Extract the [X, Y] coordinate from the center of the cell holding the provided text.  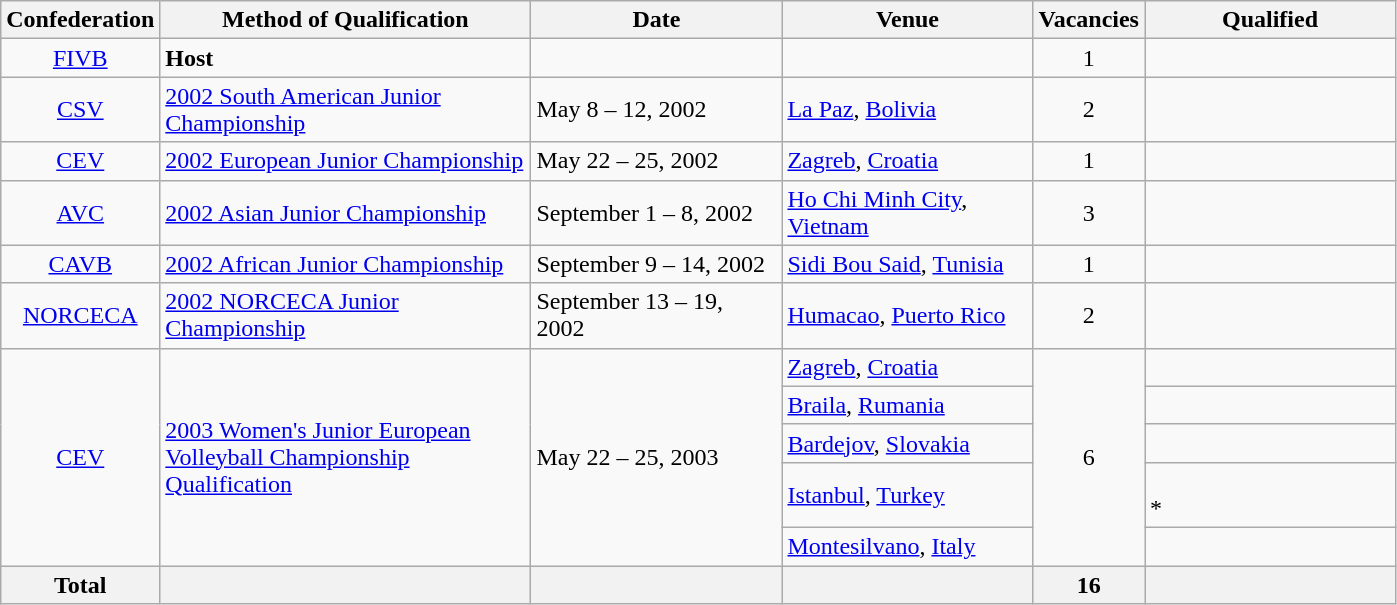
2003 Women's Junior European Volleyball Championship Qualification [346, 456]
May 8 – 12, 2002 [656, 110]
CSV [80, 110]
May 22 – 25, 2002 [656, 161]
2002 NORCECA Junior Championship [346, 316]
NORCECA [80, 316]
Sidi Bou Said, Tunisia [908, 264]
Vacancies [1089, 20]
Total [80, 585]
AVC [80, 212]
Montesilvano, Italy [908, 546]
Istanbul, Turkey [908, 494]
Venue [908, 20]
Qualified [1270, 20]
2002 South American Junior Championship [346, 110]
Confederation [80, 20]
La Paz, Bolivia [908, 110]
3 [1089, 212]
2002 European Junior Championship [346, 161]
2002 African Junior Championship [346, 264]
Method of Qualification [346, 20]
Date [656, 20]
September 1 – 8, 2002 [656, 212]
September 13 – 19, 2002 [656, 316]
2002 Asian Junior Championship [346, 212]
Ho Chi Minh City, Vietnam [908, 212]
May 22 – 25, 2003 [656, 456]
Braila, Rumania [908, 405]
Host [346, 58]
September 9 – 14, 2002 [656, 264]
* [1270, 494]
CAVB [80, 264]
16 [1089, 585]
Bardejov, Slovakia [908, 443]
6 [1089, 456]
FIVB [80, 58]
Humacao, Puerto Rico [908, 316]
